Detect which cell encompasses the target text, then output its [x, y] center coordinate. 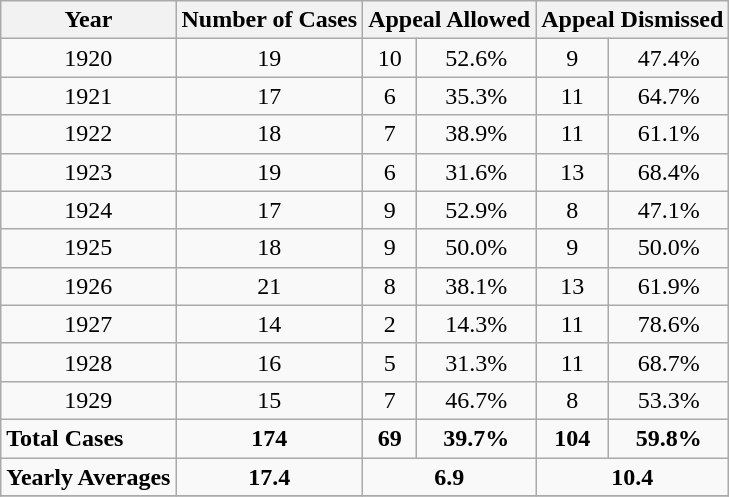
1923 [88, 172]
14.3% [476, 324]
Appeal Allowed [450, 20]
1928 [88, 362]
6.9 [450, 477]
21 [270, 286]
47.4% [669, 58]
1922 [88, 134]
35.3% [476, 96]
64.7% [669, 96]
1926 [88, 286]
68.7% [669, 362]
61.1% [669, 134]
174 [270, 438]
1921 [88, 96]
59.8% [669, 438]
1924 [88, 210]
15 [270, 400]
2 [390, 324]
69 [390, 438]
16 [270, 362]
1920 [88, 58]
1929 [88, 400]
1925 [88, 248]
Year [88, 20]
46.7% [476, 400]
61.9% [669, 286]
39.7% [476, 438]
52.6% [476, 58]
17.4 [270, 477]
5 [390, 362]
Number of Cases [270, 20]
14 [270, 324]
38.9% [476, 134]
68.4% [669, 172]
1927 [88, 324]
53.3% [669, 400]
Yearly Averages [88, 477]
78.6% [669, 324]
52.9% [476, 210]
Total Cases [88, 438]
47.1% [669, 210]
10.4 [632, 477]
104 [572, 438]
31.6% [476, 172]
38.1% [476, 286]
31.3% [476, 362]
Appeal Dismissed [632, 20]
10 [390, 58]
